Detect which cell encompasses the target text, then output its [x, y] center coordinate. 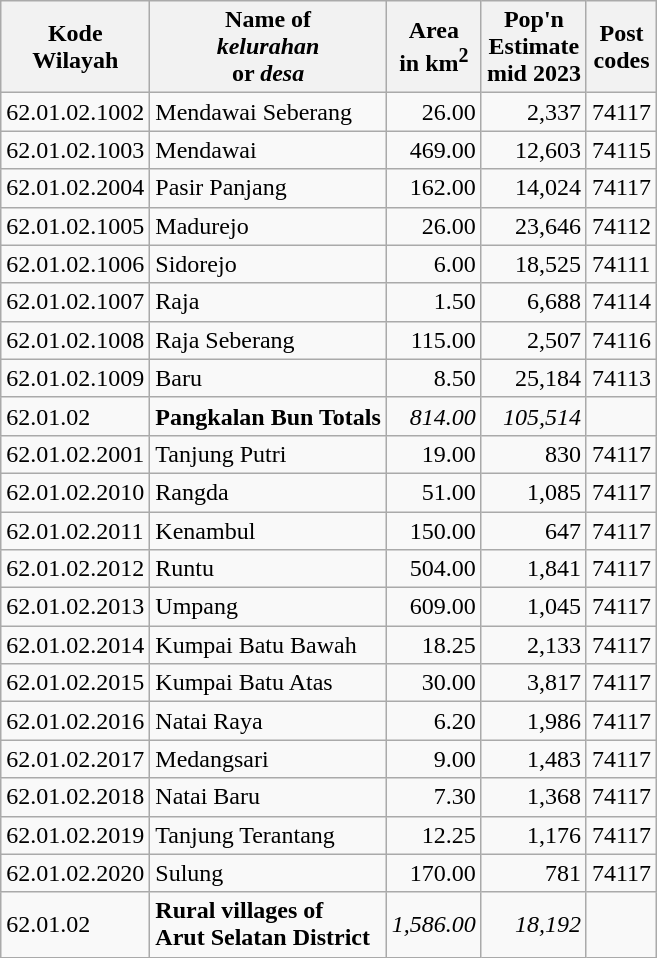
Kumpai Batu Bawah [268, 645]
62.01.02.2018 [76, 797]
830 [534, 454]
62.01.02.2010 [76, 492]
Natai Baru [268, 797]
Medangsari [268, 759]
647 [534, 531]
Tanjung Putri [268, 454]
781 [534, 873]
KodeWilayah [76, 47]
62.01.02.2017 [76, 759]
23,646 [534, 226]
Postcodes [621, 47]
115.00 [434, 340]
Area in km2 [434, 47]
1,586.00 [434, 924]
19.00 [434, 454]
469.00 [434, 150]
Rural villages of Arut Selatan District [268, 924]
162.00 [434, 188]
Natai Raya [268, 721]
Mendawai [268, 150]
2,133 [534, 645]
170.00 [434, 873]
1,986 [534, 721]
62.01.02.2014 [76, 645]
1,483 [534, 759]
2,337 [534, 112]
6.00 [434, 264]
62.01.02.1006 [76, 264]
Sulung [268, 873]
62.01.02.1003 [76, 150]
Name of kelurahan or desa [268, 47]
150.00 [434, 531]
62.01.02.1008 [76, 340]
Runtu [268, 569]
Kenambul [268, 531]
1,176 [534, 835]
Umpang [268, 607]
74111 [621, 264]
1.50 [434, 302]
1,368 [534, 797]
Pasir Panjang [268, 188]
1,841 [534, 569]
Pangkalan Bun Totals [268, 416]
62.01.02.2013 [76, 607]
1,045 [534, 607]
814.00 [434, 416]
62.01.02.1002 [76, 112]
Mendawai Seberang [268, 112]
62.01.02.2004 [76, 188]
62.01.02.1007 [76, 302]
12.25 [434, 835]
Tanjung Terantang [268, 835]
Madurejo [268, 226]
14,024 [534, 188]
62.01.02.2015 [76, 683]
74112 [621, 226]
Raja Seberang [268, 340]
62.01.02.2016 [76, 721]
74114 [621, 302]
62.01.02.2001 [76, 454]
62.01.02.1005 [76, 226]
6.20 [434, 721]
62.01.02.2019 [76, 835]
609.00 [434, 607]
18,192 [534, 924]
9.00 [434, 759]
62.01.02.2012 [76, 569]
74113 [621, 378]
51.00 [434, 492]
12,603 [534, 150]
62.01.02.2020 [76, 873]
8.50 [434, 378]
74115 [621, 150]
Pop'nEstimatemid 2023 [534, 47]
105,514 [534, 416]
18,525 [534, 264]
2,507 [534, 340]
25,184 [534, 378]
Rangda [268, 492]
18.25 [434, 645]
62.01.02.1009 [76, 378]
Raja [268, 302]
30.00 [434, 683]
62.01.02.2011 [76, 531]
Sidorejo [268, 264]
Kumpai Batu Atas [268, 683]
3,817 [534, 683]
7.30 [434, 797]
504.00 [434, 569]
6,688 [534, 302]
74116 [621, 340]
Baru [268, 378]
1,085 [534, 492]
